Provide the (X, Y) coordinate of the cell's center where the given text is located.  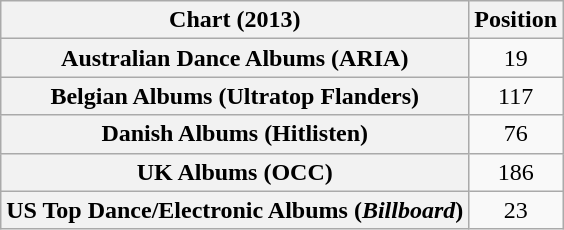
Australian Dance Albums (ARIA) (235, 58)
76 (516, 134)
Position (516, 20)
186 (516, 172)
117 (516, 96)
Belgian Albums (Ultratop Flanders) (235, 96)
23 (516, 210)
Danish Albums (Hitlisten) (235, 134)
19 (516, 58)
US Top Dance/Electronic Albums (Billboard) (235, 210)
Chart (2013) (235, 20)
UK Albums (OCC) (235, 172)
